Scan for the cell matching the given text and deliver its (X, Y) coordinate at center. 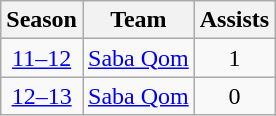
0 (234, 96)
11–12 (42, 58)
1 (234, 58)
Assists (234, 20)
Team (138, 20)
12–13 (42, 96)
Season (42, 20)
